Output the [X, Y] coordinate of the center of the cell containing the given text.  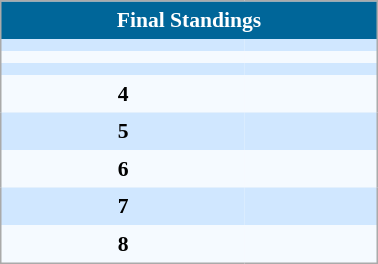
5 [122, 131]
6 [122, 169]
Final Standings [189, 20]
7 [122, 207]
4 [122, 94]
8 [122, 244]
